Locate the cell with the specified text and output its (X, Y) center coordinate. 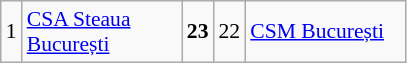
1 (12, 32)
23 (198, 32)
22 (230, 32)
CSA Steaua București (102, 32)
CSM București (325, 32)
